Extract the (X, Y) coordinate from the center of the cell holding the provided text.  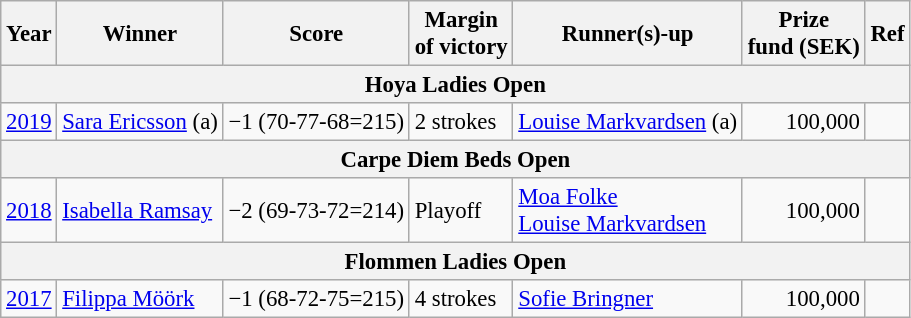
Isabella Ramsay (140, 210)
Sofie Bringner (628, 299)
2019 (29, 122)
Hoya Ladies Open (456, 85)
2018 (29, 210)
Marginof victory (461, 34)
Playoff (461, 210)
Year (29, 34)
−2 (69-73-72=214) (316, 210)
4 strokes (461, 299)
2 strokes (461, 122)
Winner (140, 34)
−1 (68-72-75=215) (316, 299)
Runner(s)-up (628, 34)
Sara Ericsson (a) (140, 122)
Flommen Ladies Open (456, 262)
Carpe Diem Beds Open (456, 160)
Score (316, 34)
Louise Markvardsen (a) (628, 122)
−1 (70-77-68=215) (316, 122)
2017 (29, 299)
Filippa Möörk (140, 299)
Ref (888, 34)
Prizefund (SEK) (804, 34)
Moa Folke Louise Markvardsen (628, 210)
